Provide the [x, y] coordinate of the cell's center where the given text is located.  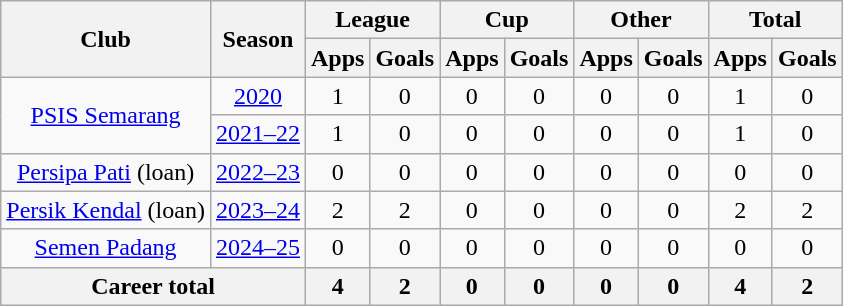
Career total [154, 286]
2024–25 [258, 248]
Semen Padang [106, 248]
2020 [258, 96]
Cup [507, 20]
Persik Kendal (loan) [106, 210]
Club [106, 39]
Other [641, 20]
Total [775, 20]
Persipa Pati (loan) [106, 172]
2022–23 [258, 172]
Season [258, 39]
League [372, 20]
2021–22 [258, 134]
2023–24 [258, 210]
PSIS Semarang [106, 115]
